Extract the (X, Y) coordinate from the center of the cell holding the provided text.  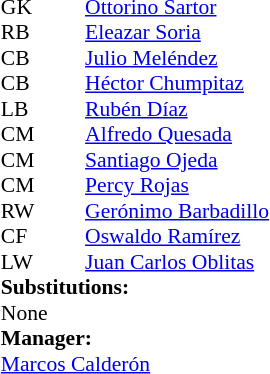
Substitutions: (135, 287)
Alfredo Quesada (177, 135)
Manager: (135, 339)
Oswaldo Ramírez (177, 237)
LB (24, 109)
CF (24, 237)
None (24, 313)
Rubén Díaz (177, 109)
Héctor Chumpitaz (177, 83)
RW (24, 211)
Julio Meléndez (177, 58)
Santiago Ojeda (177, 160)
Eleazar Soria (177, 33)
Juan Carlos Oblitas (177, 262)
LW (24, 262)
Percy Rojas (177, 185)
Gerónimo Barbadillo (177, 211)
RB (24, 33)
